Find where the given text appears and provide that cell's center as (X, Y) coordinate. 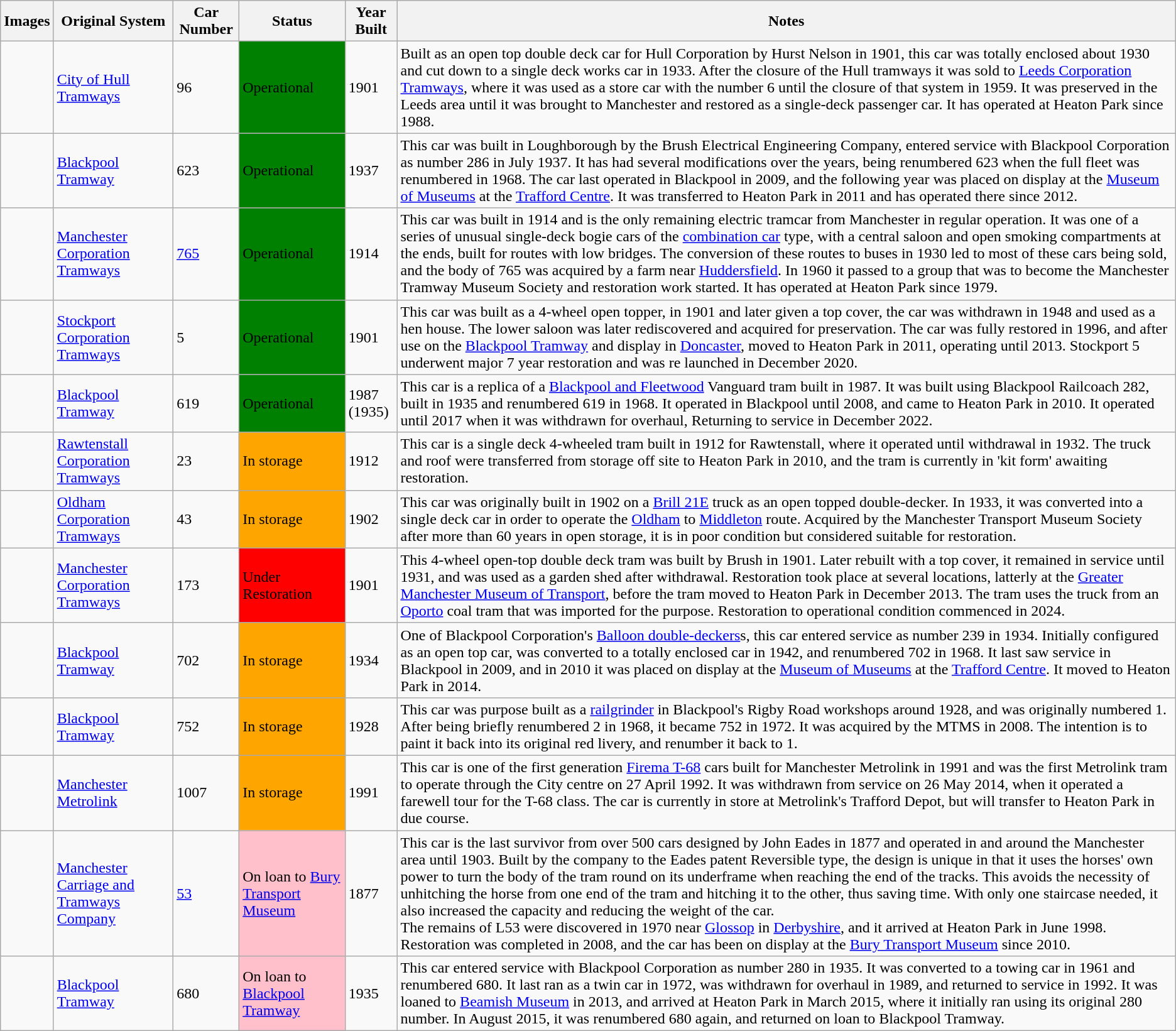
1007 (206, 793)
On loan to Blackpool Tramway (292, 994)
1928 (371, 726)
623 (206, 171)
23 (206, 461)
Rawtenstall Corporation Tramways (113, 461)
1934 (371, 660)
1877 (371, 893)
Original System (113, 21)
Notes (787, 21)
680 (206, 994)
Manchester Carriage and Tramways Company (113, 893)
1912 (371, 461)
Under Restoration (292, 586)
1902 (371, 519)
752 (206, 726)
1935 (371, 994)
702 (206, 660)
96 (206, 87)
173 (206, 586)
1937 (371, 171)
Manchester Metrolink (113, 793)
Stockport Corporation Tramways (113, 337)
Status (292, 21)
43 (206, 519)
53 (206, 893)
Car Number (206, 21)
1991 (371, 793)
1914 (371, 254)
619 (206, 403)
Oldham Corporation Tramways (113, 519)
765 (206, 254)
5 (206, 337)
City of Hull Tramways (113, 87)
On loan to Bury Transport Museum (292, 893)
Images (27, 21)
Year Built (371, 21)
1987(1935) (371, 403)
